Identify which cell holds the provided text, then report its (X, Y) central coordinate. 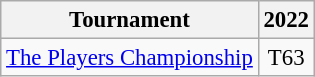
T63 (286, 58)
Tournament (130, 20)
The Players Championship (130, 58)
2022 (286, 20)
